Identify which cell holds the provided text, then report its [X, Y] central coordinate. 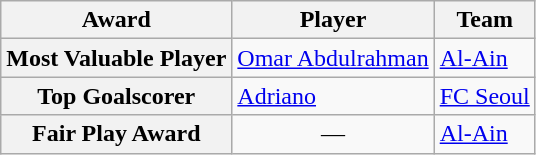
Player [333, 20]
— [333, 134]
Most Valuable Player [116, 58]
Award [116, 20]
FC Seoul [484, 96]
Omar Abdulrahman [333, 58]
Team [484, 20]
Adriano [333, 96]
Fair Play Award [116, 134]
Top Goalscorer [116, 96]
